Return [X, Y] of the center of cell containing provided text 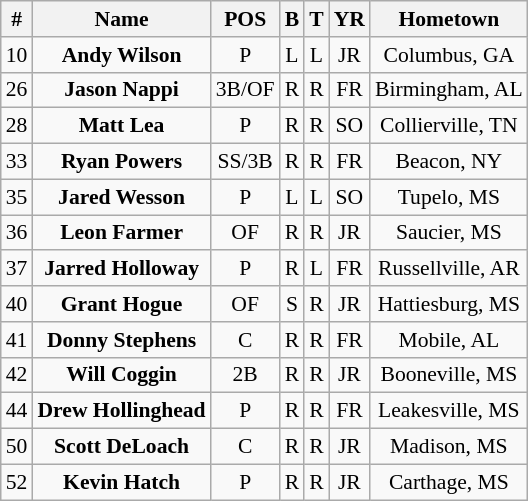
Kevin Hatch [121, 482]
36 [17, 233]
2B [246, 375]
28 [17, 126]
# [17, 19]
Russellville, AR [449, 269]
Saucier, MS [449, 233]
50 [17, 447]
Collierville, TN [449, 126]
Jared Wesson [121, 197]
Jarred Holloway [121, 269]
Scott DeLoach [121, 447]
S [292, 304]
Will Coggin [121, 375]
Ryan Powers [121, 162]
Mobile, AL [449, 340]
Carthage, MS [449, 482]
3B/OF [246, 90]
Drew Hollinghead [121, 411]
Jason Nappi [121, 90]
Tupelo, MS [449, 197]
Leakesville, MS [449, 411]
26 [17, 90]
T [316, 19]
35 [17, 197]
YR [350, 19]
10 [17, 55]
40 [17, 304]
Name [121, 19]
Hattiesburg, MS [449, 304]
37 [17, 269]
41 [17, 340]
B [292, 19]
42 [17, 375]
POS [246, 19]
Andy Wilson [121, 55]
Hometown [449, 19]
Grant Hogue [121, 304]
Leon Farmer [121, 233]
Booneville, MS [449, 375]
Columbus, GA [449, 55]
44 [17, 411]
SS/3B [246, 162]
Madison, MS [449, 447]
Beacon, NY [449, 162]
Donny Stephens [121, 340]
33 [17, 162]
52 [17, 482]
Matt Lea [121, 126]
Birmingham, AL [449, 90]
